Determine the [x, y] coordinate at the center of the cell enclosing the given text.  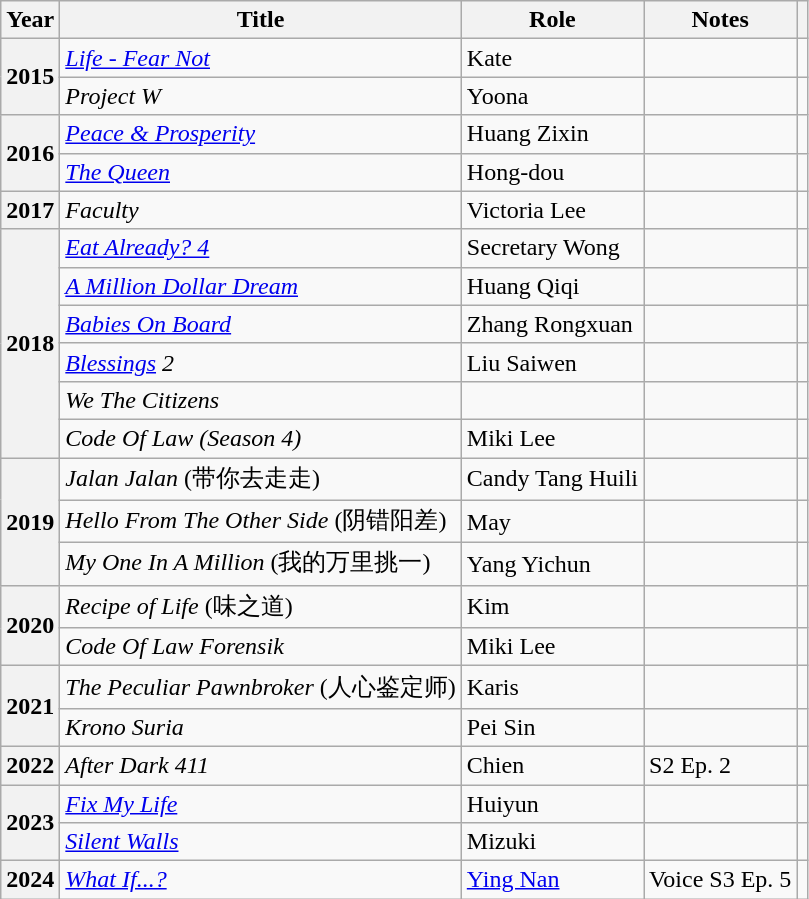
2015 [30, 77]
Zhang Rongxuan [552, 324]
Secretary Wong [552, 248]
What If...? [260, 880]
A Million Dollar Dream [260, 286]
Recipe of Life (味之道) [260, 606]
Role [552, 20]
2024 [30, 880]
Silent Walls [260, 842]
Yoona [552, 96]
Huang Zixin [552, 134]
2023 [30, 822]
Babies On Board [260, 324]
Year [30, 20]
Karis [552, 688]
The Peculiar Pawnbroker (人心鉴定师) [260, 688]
Mizuki [552, 842]
2017 [30, 210]
Hong-dou [552, 172]
Candy Tang Huili [552, 480]
Code Of Law Forensik [260, 647]
Victoria Lee [552, 210]
Project W [260, 96]
Eat Already? 4 [260, 248]
Huiyun [552, 803]
2021 [30, 706]
2020 [30, 626]
Liu Saiwen [552, 362]
Hello From The Other Side (阴错阳差) [260, 522]
Jalan Jalan (带你去走走) [260, 480]
Krono Suria [260, 727]
Blessings 2 [260, 362]
Fix My Life [260, 803]
Yang Yichun [552, 564]
Chien [552, 765]
Notes [720, 20]
May [552, 522]
The Queen [260, 172]
Ying Nan [552, 880]
Life - Fear Not [260, 58]
Kate [552, 58]
Pei Sin [552, 727]
Kim [552, 606]
Code Of Law (Season 4) [260, 438]
Huang Qiqi [552, 286]
After Dark 411 [260, 765]
Faculty [260, 210]
Voice S3 Ep. 5 [720, 880]
2022 [30, 765]
My One In A Million (我的万里挑一) [260, 564]
We The Citizens [260, 400]
2019 [30, 522]
2016 [30, 153]
Title [260, 20]
S2 Ep. 2 [720, 765]
Peace & Prosperity [260, 134]
2018 [30, 343]
